Output the [x, y] coordinate of the center of the cell containing the given text.  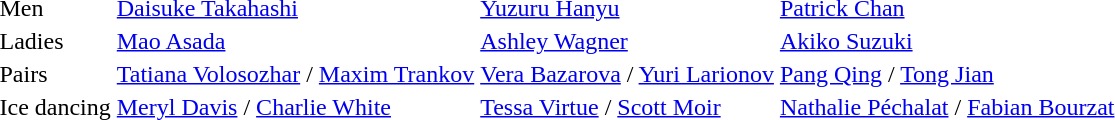
Tatiana Volosozhar / Maxim Trankov [295, 74]
Mao Asada [295, 41]
Ashley Wagner [628, 41]
Vera Bazarova / Yuri Larionov [628, 74]
